Locate the cell with the specified text and output its (x, y) center coordinate. 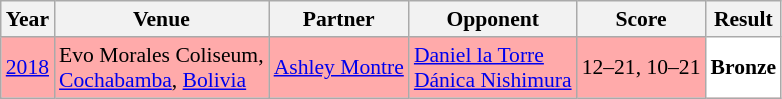
2018 (28, 68)
Result (743, 19)
Score (642, 19)
Venue (162, 19)
12–21, 10–21 (642, 68)
Bronze (743, 68)
Partner (339, 19)
Opponent (493, 19)
Ashley Montre (339, 68)
Evo Morales Coliseum,Cochabamba, Bolivia (162, 68)
Year (28, 19)
Daniel la Torre Dánica Nishimura (493, 68)
